Determine the [X, Y] coordinate at the center of the cell enclosing the given text.  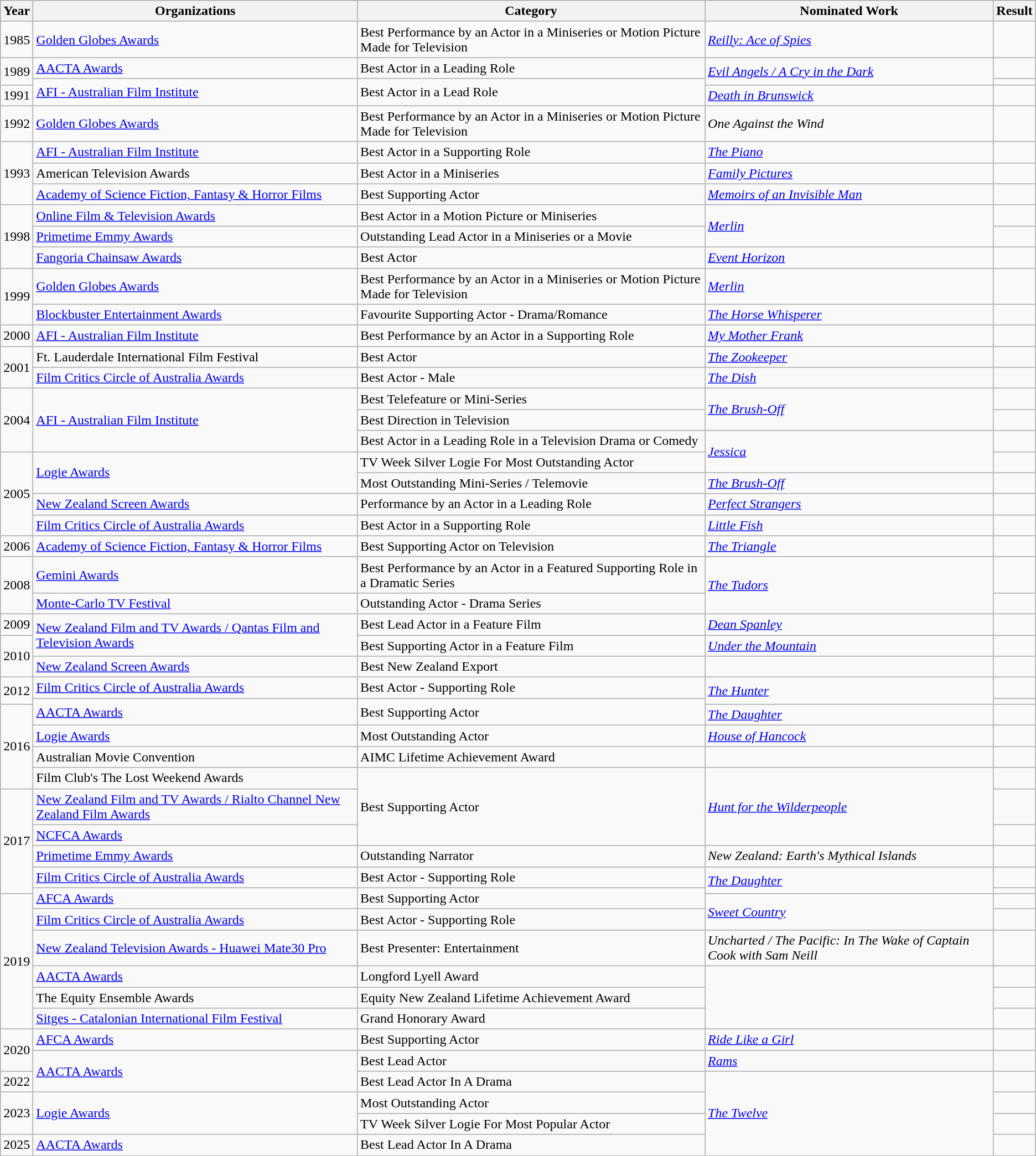
AIMC Lifetime Achievement Award [531, 757]
Reilly: Ace of Spies [849, 40]
Best Actor in a Miniseries [531, 173]
Best Telefeature or Mini-Series [531, 399]
Ride Like a Girl [849, 1040]
Best Actor in a Leading Role [531, 68]
Memoirs of an Invisible Man [849, 194]
Online Film & Television Awards [195, 215]
The Triangle [849, 546]
2004 [17, 420]
Best Supporting Actor on Television [531, 546]
Most Outstanding Mini-Series / Telemovie [531, 483]
2000 [17, 336]
Gemini Awards [195, 574]
2005 [17, 494]
Category [531, 11]
1985 [17, 40]
1999 [17, 297]
2008 [17, 585]
Equity New Zealand Lifetime Achievement Award [531, 998]
Longford Lyell Award [531, 976]
New Zealand Film and TV Awards / Qantas Film and Television Awards [195, 635]
2022 [17, 1082]
The Piano [849, 152]
The Dish [849, 378]
TV Week Silver Logie For Most Outstanding Actor [531, 462]
Best Supporting Actor in a Feature Film [531, 646]
Perfect Strangers [849, 504]
House of Hancock [849, 736]
Best Actor in a Motion Picture or Miniseries [531, 215]
The Twelve [849, 1113]
2025 [17, 1145]
Outstanding Lead Actor in a Miniseries or a Movie [531, 236]
Death in Brunswick [849, 95]
The Horse Whisperer [849, 315]
Hunt for the Wilderpeople [849, 807]
TV Week Silver Logie For Most Popular Actor [531, 1124]
Jessica [849, 452]
Evil Angels / A Cry in the Dark [849, 71]
Result [1014, 11]
Nominated Work [849, 11]
My Mother Frank [849, 336]
Best Performance by an Actor in a Featured Supporting Role in a Dramatic Series [531, 574]
Best Lead Actor in a Feature Film [531, 624]
Sweet Country [849, 912]
2010 [17, 656]
Monte-Carlo TV Festival [195, 603]
2019 [17, 961]
Best Actor in a Lead Role [531, 92]
The Zookeeper [849, 357]
Dean Spanley [849, 624]
1991 [17, 95]
Rams [849, 1061]
Uncharted / The Pacific: In The Wake of Captain Cook with Sam Neill [849, 947]
Under the Mountain [849, 646]
Family Pictures [849, 173]
1993 [17, 173]
Organizations [195, 11]
Little Fish [849, 525]
Best Actor - Male [531, 378]
Event Horizon [849, 257]
New Zealand Television Awards - Huawei Mate30 Pro [195, 947]
Best New Zealand Export [531, 667]
Performance by an Actor in a Leading Role [531, 504]
Best Presenter: Entertainment [531, 947]
Ft. Lauderdale International Film Festival [195, 357]
New Zealand Film and TV Awards / Rialto Channel New Zealand Film Awards [195, 807]
Australian Movie Convention [195, 757]
The Hunter [849, 691]
Best Direction in Television [531, 420]
Fangoria Chainsaw Awards [195, 257]
2020 [17, 1050]
Year [17, 11]
Outstanding Actor - Drama Series [531, 603]
1992 [17, 124]
American Television Awards [195, 173]
Favourite Supporting Actor - Drama/Romance [531, 315]
1998 [17, 236]
Film Club's The Lost Weekend Awards [195, 778]
2009 [17, 624]
2012 [17, 691]
2001 [17, 367]
The Equity Ensemble Awards [195, 998]
2006 [17, 546]
One Against the Wind [849, 124]
1989 [17, 71]
Sitges - Catalonian International Film Festival [195, 1019]
Best Lead Actor [531, 1061]
New Zealand: Earth's Mythical Islands [849, 856]
Grand Honorary Award [531, 1019]
Blockbuster Entertainment Awards [195, 315]
2023 [17, 1113]
NCFCA Awards [195, 835]
2016 [17, 747]
Best Actor in a Leading Role in a Television Drama or Comedy [531, 441]
Outstanding Narrator [531, 856]
2017 [17, 841]
The Tudors [849, 585]
Best Performance by an Actor in a Supporting Role [531, 336]
